Identify which cell holds the provided text, then report its (X, Y) central coordinate. 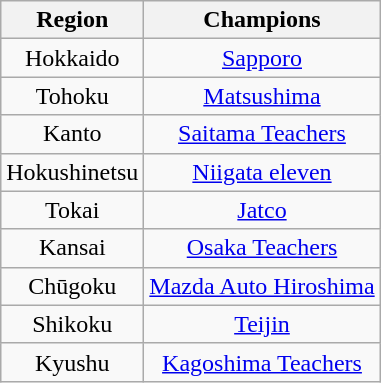
Kagoshima Teachers (262, 362)
Hokkaido (72, 58)
Matsushima (262, 96)
Champions (262, 20)
Shikoku (72, 324)
Tohoku (72, 96)
Osaka Teachers (262, 248)
Sapporo (262, 58)
Kanto (72, 134)
Niigata eleven (262, 172)
Region (72, 20)
Hokushinetsu (72, 172)
Teijin (262, 324)
Kyushu (72, 362)
Saitama Teachers (262, 134)
Mazda Auto Hiroshima (262, 286)
Jatco (262, 210)
Kansai (72, 248)
Chūgoku (72, 286)
Tokai (72, 210)
